Return the [X, Y] coordinate for the center point of the cell that contains the specified text.  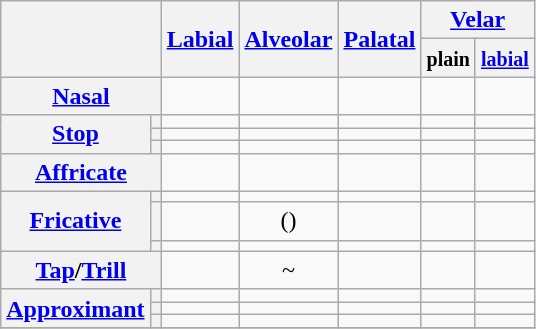
Velar [478, 20]
labial [504, 58]
Nasal [81, 96]
Fricative [76, 221]
Palatal [380, 39]
Stop [76, 134]
Labial [200, 39]
plain [448, 58]
~ [288, 270]
Approximant [76, 308]
() [288, 221]
Affricate [81, 172]
Tap/Trill [81, 270]
Alveolar [288, 39]
